Output the [x, y] coordinate of the center of the cell containing the given text.  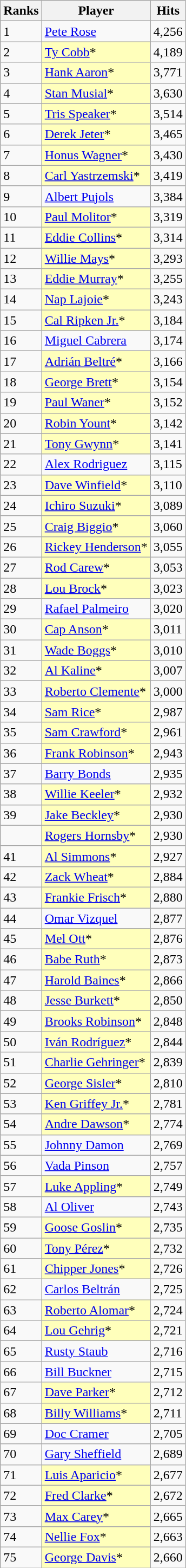
16 [21, 341]
2,880 [168, 897]
32 [21, 671]
5 [21, 114]
3,419 [168, 176]
Luis Aparicio* [96, 1475]
23 [21, 485]
Frank Robinson* [96, 753]
2,689 [168, 1454]
63 [21, 1310]
2,876 [168, 939]
2,735 [168, 1227]
73 [21, 1516]
Ranks [21, 11]
2,749 [168, 1186]
George Sisler* [96, 1083]
Max Carey* [96, 1516]
2,721 [168, 1331]
2 [21, 52]
45 [21, 939]
3,010 [168, 650]
Lou Gehrig* [96, 1331]
1 [21, 31]
Eddie Collins* [96, 237]
30 [21, 630]
Lou Brock* [96, 588]
Charlie Gehringer* [96, 1062]
Cal Ripken Jr.* [96, 320]
3,055 [168, 547]
2,844 [168, 1042]
56 [21, 1165]
3,023 [168, 588]
43 [21, 897]
Rickey Henderson* [96, 547]
2,987 [168, 712]
4,189 [168, 52]
37 [21, 774]
Johnny Damon [96, 1145]
2,712 [168, 1392]
Fred Clarke* [96, 1495]
2,810 [168, 1083]
2,866 [168, 980]
Tris Speaker* [96, 114]
Goose Goslin* [96, 1227]
59 [21, 1227]
Willie Mays* [96, 258]
2,660 [168, 1557]
3,771 [168, 73]
74 [21, 1537]
14 [21, 300]
2,757 [168, 1165]
67 [21, 1392]
2,732 [168, 1248]
2,927 [168, 856]
22 [21, 464]
8 [21, 176]
2,848 [168, 1021]
George Davis* [96, 1557]
51 [21, 1062]
Willie Keeler* [96, 794]
Luke Appling* [96, 1186]
3 [21, 73]
Dave Winfield* [96, 485]
52 [21, 1083]
Albert Pujols [96, 196]
2,943 [168, 753]
Al Kaline* [96, 671]
2,726 [168, 1269]
34 [21, 712]
Pete Rose [96, 31]
Rod Carew* [96, 567]
72 [21, 1495]
3,314 [168, 237]
3,141 [168, 444]
3,089 [168, 506]
2,781 [168, 1104]
Barry Bonds [96, 774]
3,184 [168, 320]
36 [21, 753]
54 [21, 1124]
68 [21, 1413]
33 [21, 691]
Adrián Beltré* [96, 361]
Sam Rice* [96, 712]
19 [21, 403]
11 [21, 237]
Andre Dawson* [96, 1124]
Paul Waner* [96, 403]
Hits [168, 11]
2,724 [168, 1310]
35 [21, 733]
42 [21, 877]
Jake Beckley* [96, 815]
3,154 [168, 382]
Rusty Staub [96, 1351]
29 [21, 609]
3,319 [168, 217]
75 [21, 1557]
2,705 [168, 1434]
2,877 [168, 918]
2,725 [168, 1290]
53 [21, 1104]
2,961 [168, 733]
Miguel Cabrera [96, 341]
3,142 [168, 423]
7 [21, 155]
Tony Gwynn* [96, 444]
4 [21, 93]
3,430 [168, 155]
George Brett* [96, 382]
24 [21, 506]
28 [21, 588]
Billy Williams* [96, 1413]
2,884 [168, 877]
2,935 [168, 774]
3,465 [168, 134]
2,850 [168, 1001]
3,166 [168, 361]
Derek Jeter* [96, 134]
Ty Cobb* [96, 52]
Chipper Jones* [96, 1269]
Nellie Fox* [96, 1537]
65 [21, 1351]
50 [21, 1042]
Tony Pérez* [96, 1248]
Brooks Robinson* [96, 1021]
Roberto Alomar* [96, 1310]
Craig Biggio* [96, 526]
57 [21, 1186]
48 [21, 1001]
20 [21, 423]
10 [21, 217]
62 [21, 1290]
Dave Parker* [96, 1392]
13 [21, 279]
2,715 [168, 1372]
31 [21, 650]
Vada Pinson [96, 1165]
2,769 [168, 1145]
2,932 [168, 794]
2,672 [168, 1495]
21 [21, 444]
3,000 [168, 691]
Carl Yastrzemski* [96, 176]
2,716 [168, 1351]
Cap Anson* [96, 630]
Doc Cramer [96, 1434]
66 [21, 1372]
3,007 [168, 671]
70 [21, 1454]
3,384 [168, 196]
Honus Wagner* [96, 155]
49 [21, 1021]
2,774 [168, 1124]
55 [21, 1145]
69 [21, 1434]
26 [21, 547]
Wade Boggs* [96, 650]
44 [21, 918]
12 [21, 258]
3,174 [168, 341]
2,677 [168, 1475]
4,256 [168, 31]
2,743 [168, 1207]
Zack Wheat* [96, 877]
Babe Ruth* [96, 960]
71 [21, 1475]
Roberto Clemente* [96, 691]
Robin Yount* [96, 423]
3,243 [168, 300]
18 [21, 382]
Iván Rodríguez* [96, 1042]
Al Simmons* [96, 856]
17 [21, 361]
15 [21, 320]
9 [21, 196]
3,060 [168, 526]
6 [21, 134]
2,663 [168, 1537]
Bill Buckner [96, 1372]
Rafael Palmeiro [96, 609]
3,053 [168, 567]
2,665 [168, 1516]
Omar Vizquel [96, 918]
46 [21, 960]
41 [21, 856]
3,293 [168, 258]
3,255 [168, 279]
Gary Sheffield [96, 1454]
3,011 [168, 630]
3,115 [168, 464]
Rogers Hornsby* [96, 835]
Stan Musial* [96, 93]
61 [21, 1269]
Paul Molitor* [96, 217]
64 [21, 1331]
27 [21, 567]
3,110 [168, 485]
Hank Aaron* [96, 73]
3,152 [168, 403]
39 [21, 815]
47 [21, 980]
Nap Lajoie* [96, 300]
3,630 [168, 93]
Al Oliver [96, 1207]
2,873 [168, 960]
Carlos Beltrán [96, 1290]
58 [21, 1207]
3,514 [168, 114]
Harold Baines* [96, 980]
Ichiro Suzuki* [96, 506]
25 [21, 526]
Alex Rodriguez [96, 464]
38 [21, 794]
Ken Griffey Jr.* [96, 1104]
Frankie Frisch* [96, 897]
Eddie Murray* [96, 279]
Player [96, 11]
Mel Ott* [96, 939]
3,020 [168, 609]
2,711 [168, 1413]
60 [21, 1248]
2,839 [168, 1062]
Jesse Burkett* [96, 1001]
Sam Crawford* [96, 733]
